Scan for the cell matching the given text and deliver its (x, y) coordinate at center. 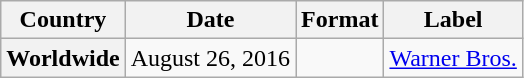
Warner Bros. (453, 58)
Format (340, 20)
August 26, 2016 (210, 58)
Date (210, 20)
Worldwide (63, 58)
Label (453, 20)
Country (63, 20)
